Scan for the cell matching the given text and deliver its (X, Y) coordinate at center. 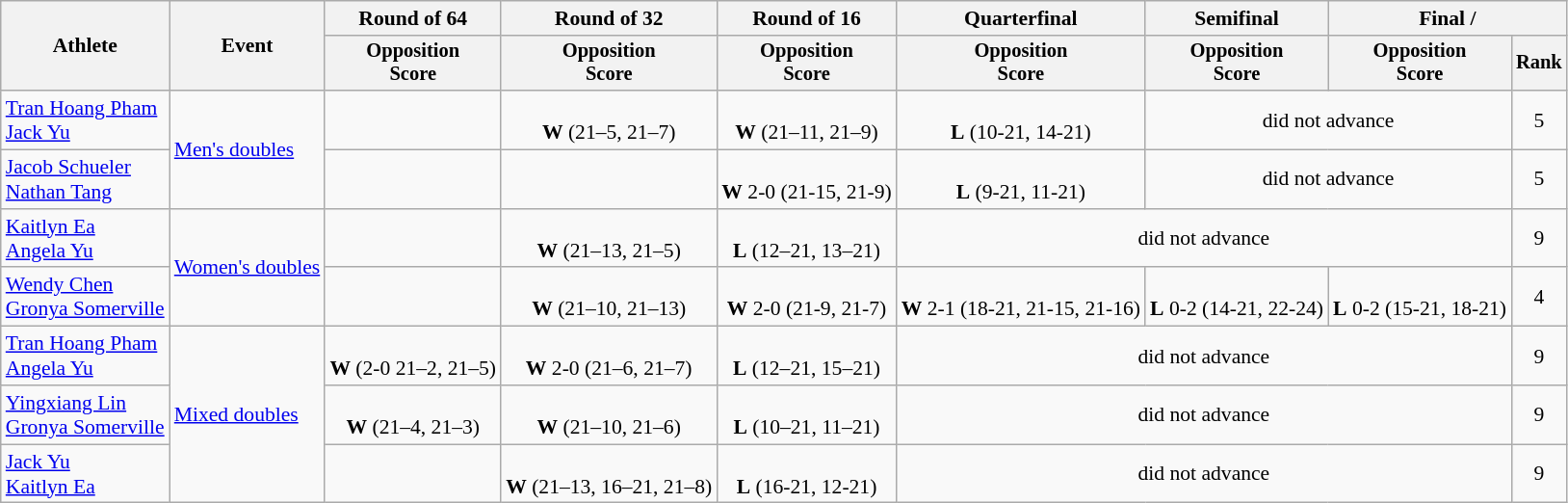
Kaitlyn EaAngela Yu (85, 239)
Event (248, 46)
W 2-0 (21-15, 21-9) (806, 179)
W (2-0 21–2, 21–5) (412, 357)
L (10-21, 14-21) (1021, 119)
W (21–13, 21–5) (609, 239)
Jacob SchuelerNathan Tang (85, 179)
L 0-2 (15-21, 18-21) (1420, 297)
W (21–11, 21–9) (806, 119)
Wendy ChenGronya Somerville (85, 297)
W (21–10, 21–6) (609, 414)
L (10–21, 11–21) (806, 414)
Yingxiang LinGronya Somerville (85, 414)
Round of 64 (412, 18)
Tran Hoang PhamJack Yu (85, 119)
Semifinal (1237, 18)
4 (1539, 297)
W (21–13, 16–21, 21–8) (609, 474)
Jack YuKaitlyn Ea (85, 474)
Rank (1539, 64)
L (9-21, 11-21) (1021, 179)
Men's doubles (248, 149)
W (21–4, 21–3) (412, 414)
L (16-21, 12-21) (806, 474)
W (21–5, 21–7) (609, 119)
W 2-1 (18-21, 21-15, 21-16) (1021, 297)
Quarterfinal (1021, 18)
Athlete (85, 46)
Tran Hoang PhamAngela Yu (85, 357)
L 0-2 (14-21, 22-24) (1237, 297)
W 2-0 (21-9, 21-7) (806, 297)
W 2-0 (21–6, 21–7) (609, 357)
L (12–21, 13–21) (806, 239)
L (12–21, 15–21) (806, 357)
Round of 32 (609, 18)
Mixed doubles (248, 414)
Women's doubles (248, 268)
W (21–10, 21–13) (609, 297)
Final / (1448, 18)
Round of 16 (806, 18)
